Locate the cell with the specified text and output its (X, Y) center coordinate. 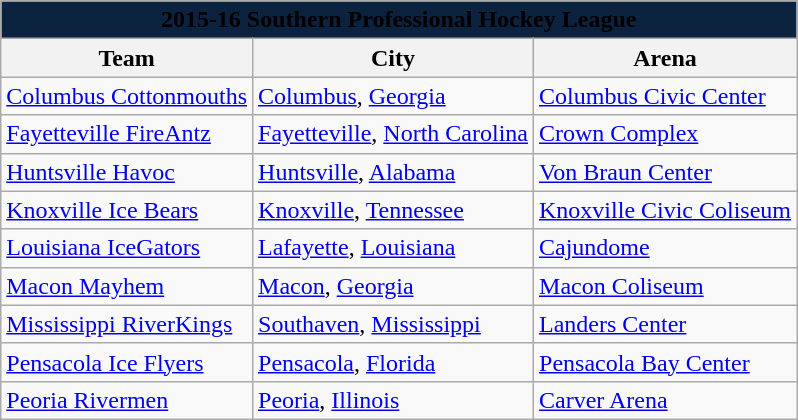
Crown Complex (666, 134)
Pensacola, Florida (394, 362)
Columbus Civic Center (666, 96)
Knoxville Ice Bears (127, 210)
Pensacola Ice Flyers (127, 362)
Knoxville, Tennessee (394, 210)
Arena (666, 58)
Southaven, Mississippi (394, 324)
Huntsville, Alabama (394, 172)
Huntsville Havoc (127, 172)
Peoria, Illinois (394, 400)
Cajundome (666, 248)
Mississippi RiverKings (127, 324)
Team (127, 58)
Fayetteville, North Carolina (394, 134)
Fayetteville FireAntz (127, 134)
Macon Mayhem (127, 286)
Knoxville Civic Coliseum (666, 210)
Von Braun Center (666, 172)
Carver Arena (666, 400)
Columbus Cottonmouths (127, 96)
City (394, 58)
Louisiana IceGators (127, 248)
Macon, Georgia (394, 286)
Peoria Rivermen (127, 400)
Macon Coliseum (666, 286)
Columbus, Georgia (394, 96)
Lafayette, Louisiana (394, 248)
2015-16 Southern Professional Hockey League (399, 20)
Landers Center (666, 324)
Pensacola Bay Center (666, 362)
